Detect which cell encompasses the target text, then output its (x, y) center coordinate. 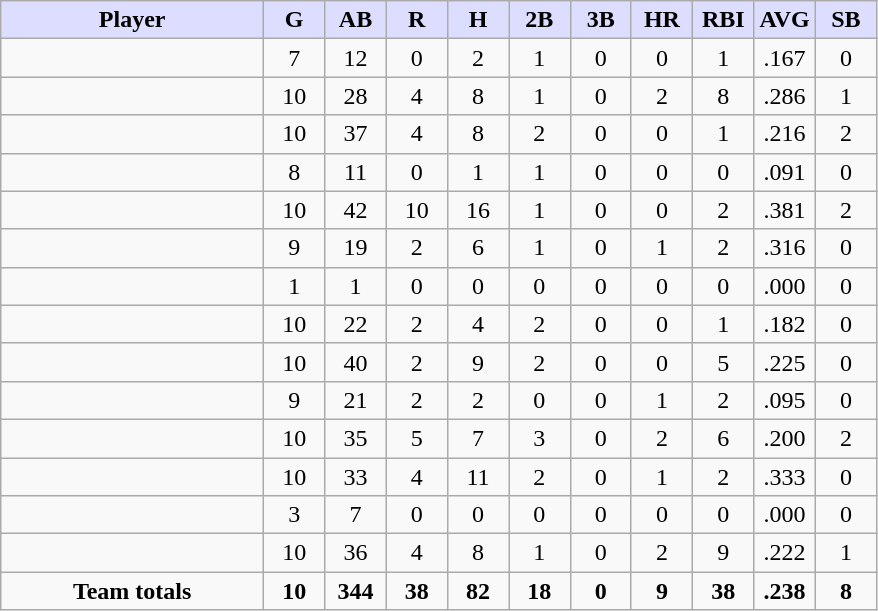
AB (356, 20)
Team totals (132, 591)
33 (356, 477)
AVG (784, 20)
16 (478, 210)
28 (356, 96)
35 (356, 438)
.316 (784, 248)
2B (540, 20)
21 (356, 400)
22 (356, 324)
.238 (784, 591)
G (294, 20)
.182 (784, 324)
.381 (784, 210)
.167 (784, 58)
.091 (784, 172)
SB (846, 20)
.286 (784, 96)
42 (356, 210)
37 (356, 134)
344 (356, 591)
.225 (784, 362)
.200 (784, 438)
.095 (784, 400)
19 (356, 248)
RBI (724, 20)
40 (356, 362)
.222 (784, 553)
H (478, 20)
12 (356, 58)
Player (132, 20)
82 (478, 591)
36 (356, 553)
.216 (784, 134)
R (416, 20)
.333 (784, 477)
18 (540, 591)
HR (662, 20)
3B (600, 20)
